Search for the cell housing the specified text and yield its [X, Y] center coordinate. 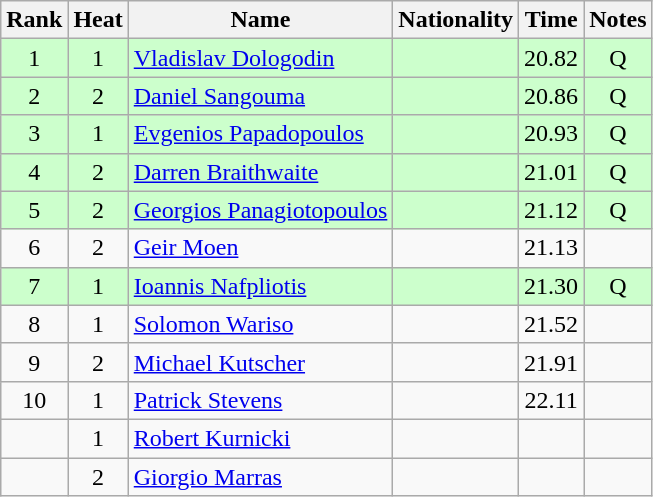
Ioannis Nafpliotis [260, 286]
Giorgio Marras [260, 477]
21.52 [552, 324]
8 [34, 324]
21.01 [552, 172]
20.86 [552, 96]
Time [552, 20]
Evgenios Papadopoulos [260, 134]
Darren Braithwaite [260, 172]
21.91 [552, 362]
21.30 [552, 286]
Nationality [456, 20]
20.93 [552, 134]
22.11 [552, 400]
Michael Kutscher [260, 362]
21.13 [552, 248]
Vladislav Dologodin [260, 58]
Robert Kurnicki [260, 438]
Solomon Wariso [260, 324]
Patrick Stevens [260, 400]
3 [34, 134]
Notes [618, 20]
Heat [98, 20]
4 [34, 172]
10 [34, 400]
Name [260, 20]
5 [34, 210]
6 [34, 248]
21.12 [552, 210]
Geir Moen [260, 248]
20.82 [552, 58]
Rank [34, 20]
Daniel Sangouma [260, 96]
7 [34, 286]
Georgios Panagiotopoulos [260, 210]
9 [34, 362]
